Provide the [X, Y] coordinate of the cell's center where the given text is located.  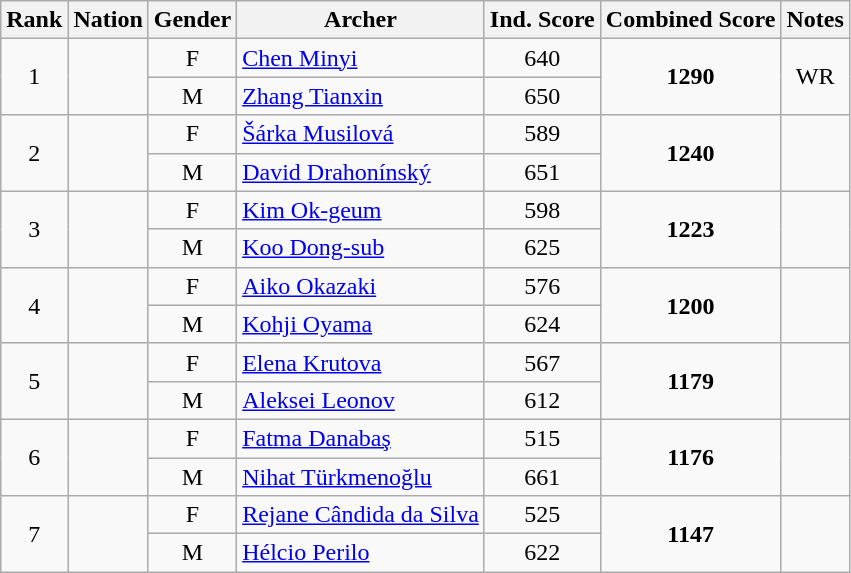
1147 [690, 534]
Fatma Danabaş [361, 438]
Ind. Score [542, 20]
3 [34, 229]
Aiko Okazaki [361, 286]
Kim Ok-geum [361, 210]
2 [34, 153]
Combined Score [690, 20]
1 [34, 77]
661 [542, 477]
Rank [34, 20]
624 [542, 324]
Rejane Cândida da Silva [361, 515]
525 [542, 515]
598 [542, 210]
Chen Minyi [361, 58]
Koo Dong-sub [361, 248]
625 [542, 248]
1179 [690, 381]
589 [542, 134]
Šárka Musilová [361, 134]
515 [542, 438]
576 [542, 286]
612 [542, 400]
David Drahonínský [361, 172]
Zhang Tianxin [361, 96]
Elena Krutova [361, 362]
1290 [690, 77]
7 [34, 534]
1200 [690, 305]
567 [542, 362]
1240 [690, 153]
4 [34, 305]
1223 [690, 229]
WR [815, 77]
622 [542, 553]
Notes [815, 20]
Aleksei Leonov [361, 400]
5 [34, 381]
651 [542, 172]
650 [542, 96]
6 [34, 457]
Hélcio Perilo [361, 553]
Archer [361, 20]
1176 [690, 457]
Kohji Oyama [361, 324]
Nihat Türkmenoğlu [361, 477]
Nation [108, 20]
Gender [192, 20]
640 [542, 58]
